Capture the cell that displays the provided text and extract its [x, y] central coordinate. 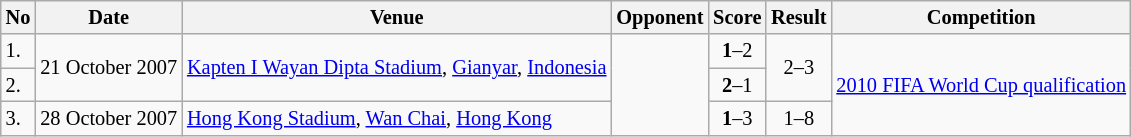
1. [18, 51]
No [18, 17]
2–3 [798, 68]
Score [737, 17]
2. [18, 85]
Competition [981, 17]
Hong Kong Stadium, Wan Chai, Hong Kong [396, 118]
21 October 2007 [108, 68]
28 October 2007 [108, 118]
Kapten I Wayan Dipta Stadium, Gianyar, Indonesia [396, 68]
1–3 [737, 118]
Venue [396, 17]
Opponent [660, 17]
1–2 [737, 51]
3. [18, 118]
Result [798, 17]
Date [108, 17]
1–8 [798, 118]
2010 FIFA World Cup qualification [981, 84]
2–1 [737, 85]
